Identify which cell holds the provided text, then report its (X, Y) central coordinate. 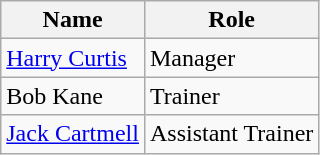
Assistant Trainer (231, 134)
Jack Cartmell (73, 134)
Role (231, 20)
Name (73, 20)
Manager (231, 58)
Harry Curtis (73, 58)
Trainer (231, 96)
Bob Kane (73, 96)
